Scan for the cell matching the given text and deliver its (X, Y) coordinate at center. 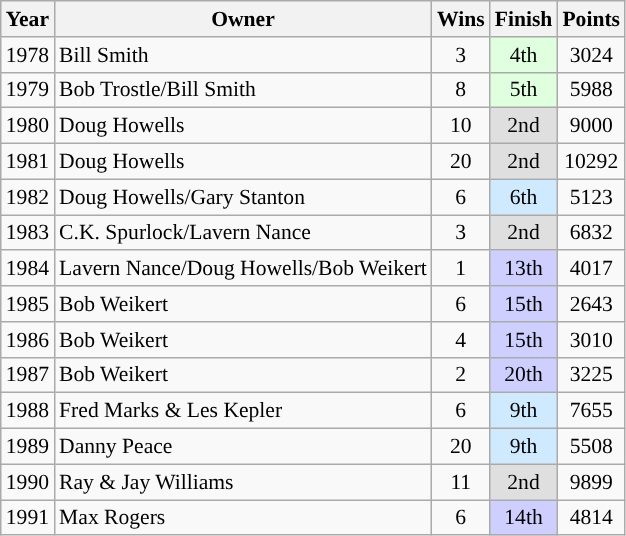
13th (524, 269)
1986 (28, 340)
1987 (28, 375)
11 (461, 482)
3225 (591, 375)
7655 (591, 411)
Doug Howells/Gary Stanton (243, 197)
1983 (28, 233)
1991 (28, 518)
1984 (28, 269)
4814 (591, 518)
Bill Smith (243, 55)
5123 (591, 197)
1990 (28, 482)
1 (461, 269)
1988 (28, 411)
14th (524, 518)
Fred Marks & Les Kepler (243, 411)
Lavern Nance/Doug Howells/Bob Weikert (243, 269)
1979 (28, 90)
9000 (591, 126)
3010 (591, 340)
8 (461, 90)
Finish (524, 19)
1982 (28, 197)
Wins (461, 19)
Bob Trostle/Bill Smith (243, 90)
5508 (591, 447)
4 (461, 340)
6832 (591, 233)
9899 (591, 482)
5988 (591, 90)
10292 (591, 162)
Danny Peace (243, 447)
4017 (591, 269)
Year (28, 19)
20th (524, 375)
1989 (28, 447)
10 (461, 126)
Points (591, 19)
2643 (591, 304)
3024 (591, 55)
1985 (28, 304)
Ray & Jay Williams (243, 482)
1981 (28, 162)
6th (524, 197)
Max Rogers (243, 518)
5th (524, 90)
2 (461, 375)
1980 (28, 126)
Owner (243, 19)
C.K. Spurlock/Lavern Nance (243, 233)
1978 (28, 55)
4th (524, 55)
